Search for the cell housing the specified text and yield its (X, Y) center coordinate. 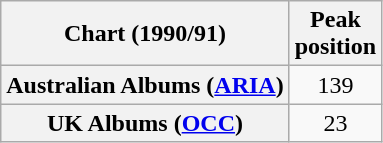
Peakposition (335, 34)
139 (335, 85)
Australian Albums (ARIA) (145, 85)
Chart (1990/91) (145, 34)
23 (335, 123)
UK Albums (OCC) (145, 123)
